Provide the [X, Y] coordinate of the cell's center where the given text is located.  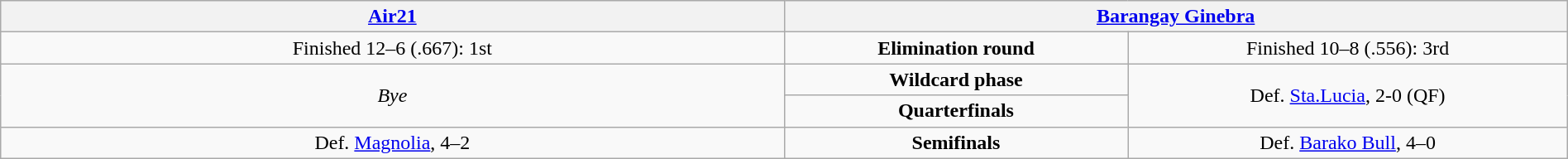
Air21 [392, 17]
Elimination round [956, 48]
Wildcard phase [956, 79]
Finished 10–8 (.556): 3rd [1348, 48]
Def. Barako Bull, 4–0 [1348, 142]
Def. Magnolia, 4–2 [392, 142]
Def. Sta.Lucia, 2-0 (QF) [1348, 95]
Quarterfinals [956, 111]
Barangay Ginebra [1176, 17]
Semifinals [956, 142]
Finished 12–6 (.667): 1st [392, 48]
Bye [392, 95]
